Find where the given text appears and provide that cell's center as [X, Y] coordinate. 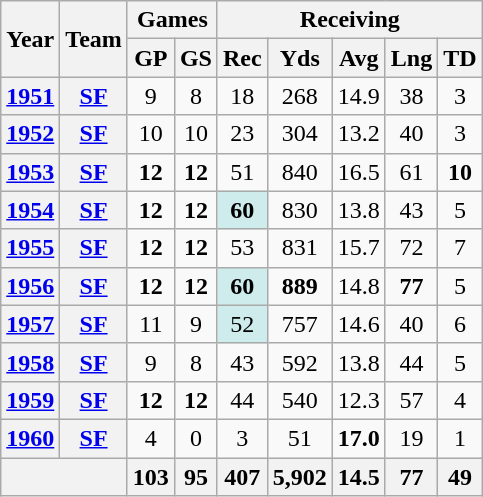
1956 [30, 286]
Yds [300, 58]
15.7 [358, 248]
268 [300, 96]
GP [150, 58]
840 [300, 172]
1955 [30, 248]
57 [411, 400]
61 [411, 172]
53 [242, 248]
72 [411, 248]
17.0 [358, 438]
95 [196, 477]
1953 [30, 172]
12.3 [358, 400]
Rec [242, 58]
1960 [30, 438]
Receiving [350, 20]
14.8 [358, 286]
1951 [30, 96]
831 [300, 248]
1952 [30, 134]
GS [196, 58]
Lng [411, 58]
38 [411, 96]
0 [196, 438]
14.5 [358, 477]
540 [300, 400]
23 [242, 134]
889 [300, 286]
757 [300, 324]
1958 [30, 362]
49 [460, 477]
304 [300, 134]
Year [30, 39]
14.9 [358, 96]
16.5 [358, 172]
103 [150, 477]
1954 [30, 210]
Games [172, 20]
Avg [358, 58]
1 [460, 438]
6 [460, 324]
52 [242, 324]
1959 [30, 400]
7 [460, 248]
13.2 [358, 134]
11 [150, 324]
14.6 [358, 324]
18 [242, 96]
Team [94, 39]
5,902 [300, 477]
407 [242, 477]
592 [300, 362]
19 [411, 438]
1957 [30, 324]
TD [460, 58]
830 [300, 210]
